Scan for the cell matching the given text and deliver its (x, y) coordinate at center. 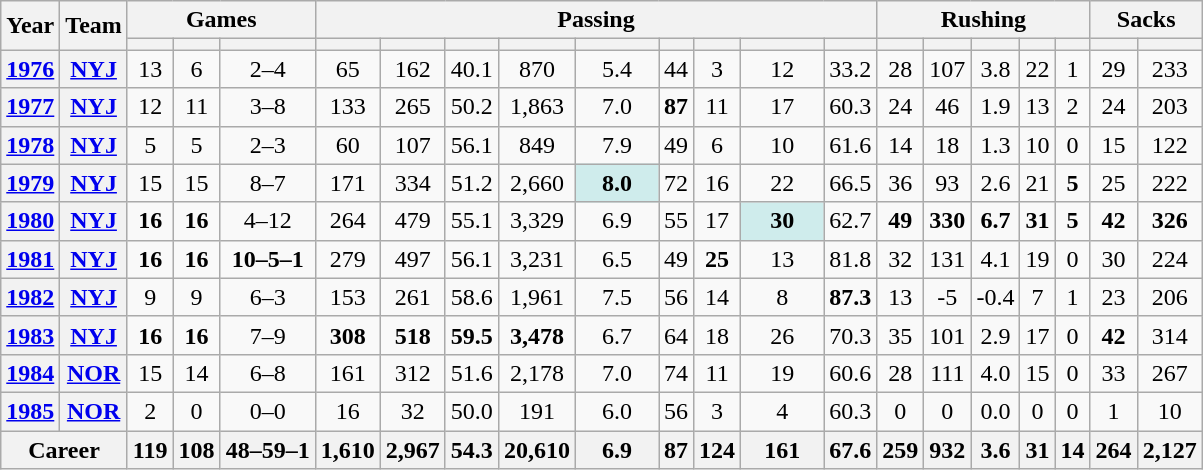
7–9 (268, 335)
54.3 (472, 449)
518 (412, 335)
Rushing (984, 20)
206 (1170, 297)
-0.4 (996, 297)
1978 (30, 145)
279 (348, 259)
29 (1114, 69)
3–8 (268, 107)
124 (718, 449)
36 (900, 183)
6.5 (616, 259)
61.6 (850, 145)
0–0 (268, 411)
8 (782, 297)
50.2 (472, 107)
1982 (30, 297)
171 (348, 183)
101 (948, 335)
267 (1170, 373)
8.0 (616, 183)
1.9 (996, 107)
334 (412, 183)
93 (948, 183)
87.3 (850, 297)
261 (412, 297)
2.9 (996, 335)
26 (782, 335)
44 (676, 69)
58.6 (472, 297)
33.2 (850, 69)
1981 (30, 259)
8–7 (268, 183)
233 (1170, 69)
66.5 (850, 183)
1984 (30, 373)
497 (412, 259)
122 (1170, 145)
Games (221, 20)
46 (948, 107)
111 (948, 373)
932 (948, 449)
1,610 (348, 449)
2,127 (1170, 449)
Career (64, 449)
2,967 (412, 449)
40.1 (472, 69)
Passing (596, 20)
1,863 (536, 107)
1980 (30, 221)
6–8 (268, 373)
60.6 (850, 373)
6–3 (268, 297)
10–5–1 (268, 259)
55.1 (472, 221)
479 (412, 221)
48–59–1 (268, 449)
59.5 (472, 335)
224 (1170, 259)
65 (348, 69)
81.8 (850, 259)
1985 (30, 411)
2,660 (536, 183)
153 (348, 297)
60 (348, 145)
162 (412, 69)
2–3 (268, 145)
64 (676, 335)
1.3 (996, 145)
312 (412, 373)
2.6 (996, 183)
7.9 (616, 145)
3.8 (996, 69)
62.7 (850, 221)
4–12 (268, 221)
108 (196, 449)
1,961 (536, 297)
67.6 (850, 449)
Team (94, 26)
3,231 (536, 259)
265 (412, 107)
7 (1038, 297)
Sacks (1146, 20)
7.5 (616, 297)
Year (30, 26)
-5 (948, 297)
131 (948, 259)
259 (900, 449)
314 (1170, 335)
222 (1170, 183)
72 (676, 183)
0.0 (996, 411)
2,178 (536, 373)
5.4 (616, 69)
326 (1170, 221)
51.6 (472, 373)
35 (900, 335)
191 (536, 411)
23 (1114, 297)
21 (1038, 183)
203 (1170, 107)
133 (348, 107)
4.0 (996, 373)
849 (536, 145)
33 (1114, 373)
50.0 (472, 411)
6.0 (616, 411)
4 (782, 411)
3,329 (536, 221)
4.1 (996, 259)
1979 (30, 183)
20,610 (536, 449)
51.2 (472, 183)
119 (150, 449)
55 (676, 221)
3.6 (996, 449)
2–4 (268, 69)
308 (348, 335)
70.3 (850, 335)
330 (948, 221)
1977 (30, 107)
1976 (30, 69)
74 (676, 373)
1983 (30, 335)
3,478 (536, 335)
870 (536, 69)
